Provide the [X, Y] coordinate of the cell's center where the given text is located.  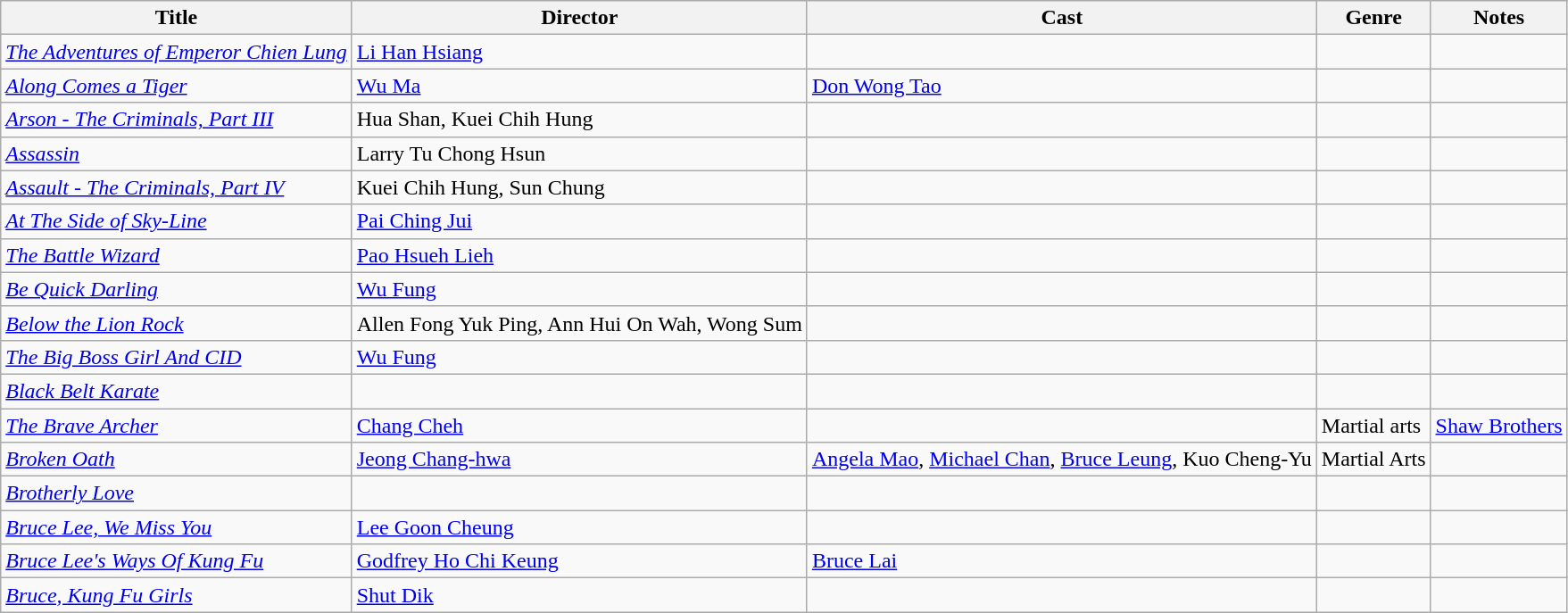
Be Quick Darling [177, 289]
Bruce Lee's Ways Of Kung Fu [177, 561]
Bruce Lee, We Miss You [177, 527]
Arson - The Criminals, Part III [177, 120]
At The Side of Sky-Line [177, 221]
Pai Ching Jui [579, 221]
Genre [1373, 18]
Black Belt Karate [177, 391]
The Brave Archer [177, 426]
Broken Oath [177, 460]
The Adventures of Emperor Chien Lung [177, 52]
Hua Shan, Kuei Chih Hung [579, 120]
Director [579, 18]
Pao Hsueh Lieh [579, 255]
Don Wong Tao [1062, 86]
Kuei Chih Hung, Sun Chung [579, 187]
Shut Dik [579, 595]
Cast [1062, 18]
Jeong Chang-hwa [579, 460]
Notes [1499, 18]
Assassin [177, 153]
Shaw Brothers [1499, 426]
Along Comes a Tiger [177, 86]
Godfrey Ho Chi Keung [579, 561]
Bruce, Kung Fu Girls [177, 595]
Bruce Lai [1062, 561]
Below the Lion Rock [177, 323]
Assault - The Criminals, Part IV [177, 187]
Martial arts [1373, 426]
Martial Arts [1373, 460]
Wu Ma [579, 86]
Title [177, 18]
Allen Fong Yuk Ping, Ann Hui On Wah, Wong Sum [579, 323]
The Big Boss Girl And CID [177, 357]
Brotherly Love [177, 493]
Li Han Hsiang [579, 52]
Larry Tu Chong Hsun [579, 153]
The Battle Wizard [177, 255]
Chang Cheh [579, 426]
Angela Mao, Michael Chan, Bruce Leung, Kuo Cheng-Yu [1062, 460]
Lee Goon Cheung [579, 527]
